Locate the cell with the specified text and output its (X, Y) center coordinate. 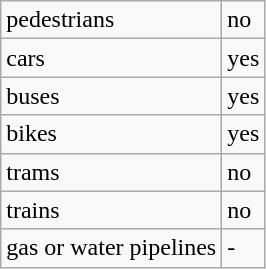
cars (112, 58)
trams (112, 172)
bikes (112, 134)
trains (112, 210)
- (244, 248)
buses (112, 96)
pedestrians (112, 20)
gas or water pipelines (112, 248)
